Return the (x, y) coordinate for the center point of the cell that contains the specified text.  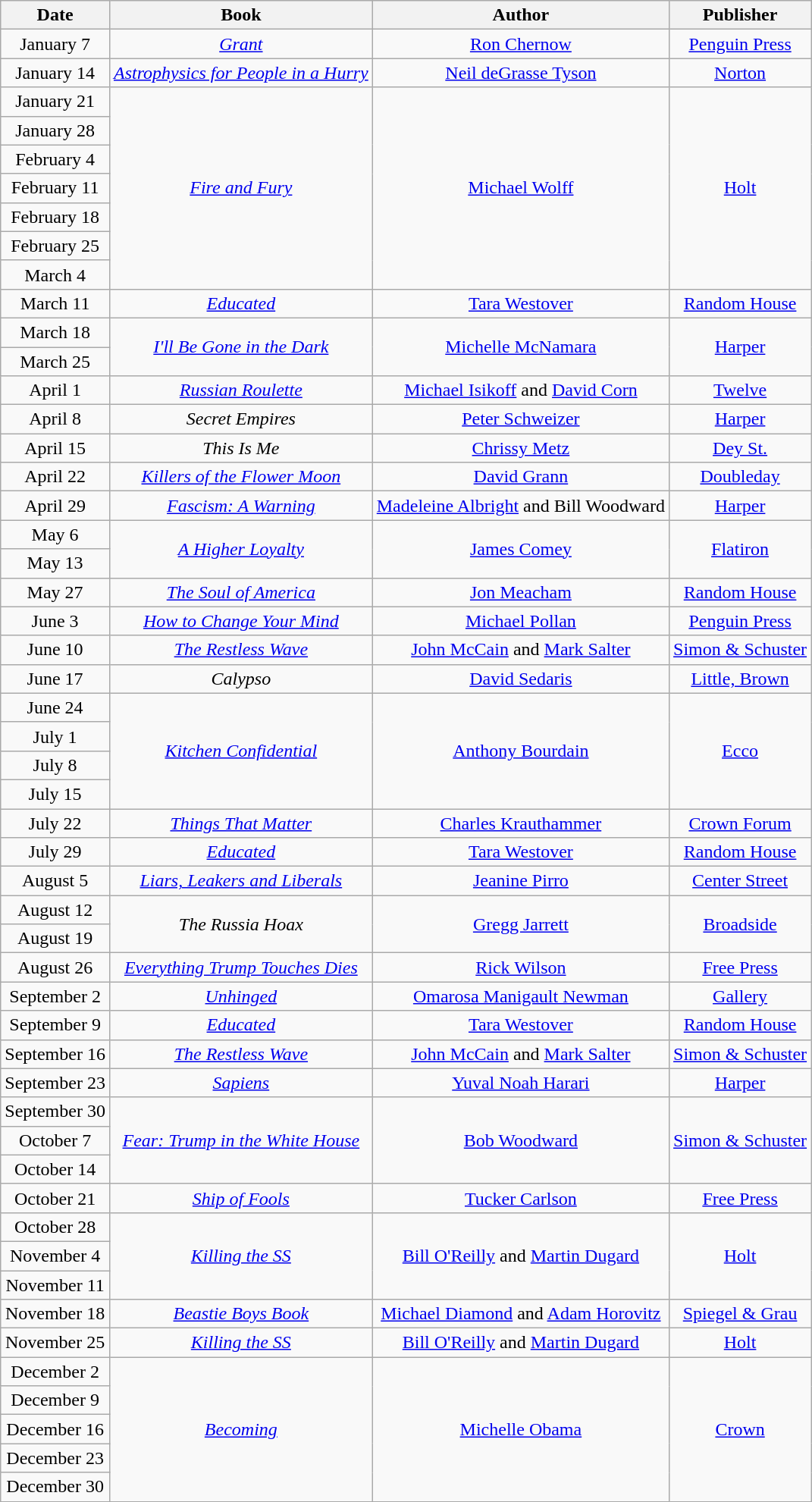
Norton (740, 73)
Killers of the Flower Moon (241, 477)
January 28 (55, 130)
Bob Woodward (520, 1140)
February 11 (55, 188)
December 16 (55, 1429)
Ron Chernow (520, 44)
September 23 (55, 1083)
June 24 (55, 707)
This Is Me (241, 448)
Gregg Jarrett (520, 924)
June 3 (55, 621)
Doubleday (740, 477)
Broadside (740, 924)
James Comey (520, 549)
January 7 (55, 44)
Michelle McNamara (520, 346)
Unhinged (241, 996)
September 30 (55, 1112)
September 16 (55, 1054)
April 22 (55, 477)
Michael Pollan (520, 621)
Dey St. (740, 448)
September 2 (55, 996)
December 2 (55, 1372)
Date (55, 15)
December 9 (55, 1400)
Secret Empires (241, 419)
Liars, Leakers and Liberals (241, 881)
August 19 (55, 939)
November 18 (55, 1314)
October 21 (55, 1198)
Michael Diamond and Adam Horovitz (520, 1314)
Book (241, 15)
Chrissy Metz (520, 448)
Everything Trump Touches Dies (241, 967)
Spiegel & Grau (740, 1314)
Peter Schweizer (520, 419)
The Soul of America (241, 592)
Neil deGrasse Tyson (520, 73)
Grant (241, 44)
July 22 (55, 823)
November 4 (55, 1256)
April 1 (55, 390)
Crown (740, 1429)
Sapiens (241, 1083)
Yuval Noah Harari (520, 1083)
Ship of Fools (241, 1198)
Kitchen Confidential (241, 751)
October 14 (55, 1169)
Publisher (740, 15)
May 27 (55, 592)
Fear: Trump in the White House (241, 1140)
November 11 (55, 1285)
July 8 (55, 765)
February 4 (55, 159)
June 17 (55, 679)
October 28 (55, 1227)
September 9 (55, 1025)
Crown Forum (740, 823)
Rick Wilson (520, 967)
January 14 (55, 73)
Russian Roulette (241, 390)
Michael Isikoff and David Corn (520, 390)
January 21 (55, 102)
June 10 (55, 650)
Charles Krauthammer (520, 823)
Madeleine Albright and Bill Woodward (520, 506)
August 26 (55, 967)
December 23 (55, 1458)
Fascism: A Warning (241, 506)
August 5 (55, 881)
April 8 (55, 419)
May 13 (55, 563)
Things That Matter (241, 823)
Astrophysics for People in a Hurry (241, 73)
Michael Wolff (520, 188)
David Grann (520, 477)
Jon Meacham (520, 592)
February 18 (55, 217)
March 11 (55, 303)
Twelve (740, 390)
Jeanine Pirro (520, 881)
February 25 (55, 246)
David Sedaris (520, 679)
Calypso (241, 679)
Michelle Obama (520, 1429)
April 15 (55, 448)
July 15 (55, 794)
Fire and Fury (241, 188)
Omarosa Manigault Newman (520, 996)
The Russia Hoax (241, 924)
November 25 (55, 1343)
Little, Brown (740, 679)
Author (520, 15)
August 12 (55, 910)
How to Change Your Mind (241, 621)
Tucker Carlson (520, 1198)
December 30 (55, 1487)
March 25 (55, 362)
March 18 (55, 332)
Flatiron (740, 549)
Becoming (241, 1429)
Gallery (740, 996)
July 1 (55, 736)
Ecco (740, 751)
Anthony Bourdain (520, 751)
October 7 (55, 1140)
Beastie Boys Book (241, 1314)
July 29 (55, 852)
March 4 (55, 274)
I'll Be Gone in the Dark (241, 346)
May 6 (55, 535)
Center Street (740, 881)
A Higher Loyalty (241, 549)
April 29 (55, 506)
